Identify which cell holds the provided text, then report its (X, Y) central coordinate. 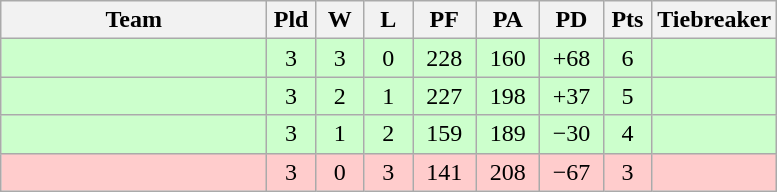
L (388, 20)
6 (628, 58)
Tiebreaker (714, 20)
198 (508, 96)
Pts (628, 20)
228 (444, 58)
5 (628, 96)
+68 (572, 58)
160 (508, 58)
PA (508, 20)
+37 (572, 96)
208 (508, 172)
Team (134, 20)
W (340, 20)
4 (628, 134)
−67 (572, 172)
−30 (572, 134)
PD (572, 20)
227 (444, 96)
189 (508, 134)
141 (444, 172)
159 (444, 134)
Pld (292, 20)
PF (444, 20)
